From the cell containing the given text, extract its center point as (X, Y) coordinate. 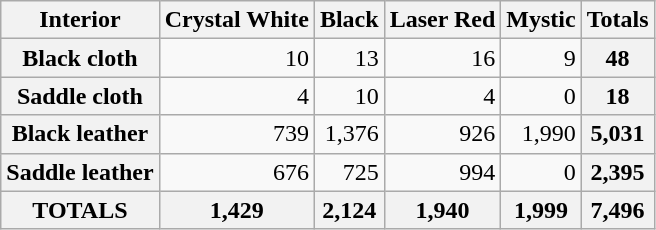
994 (442, 172)
1,429 (236, 210)
1,940 (442, 210)
739 (236, 134)
16 (442, 58)
1,376 (349, 134)
676 (236, 172)
725 (349, 172)
Saddle leather (80, 172)
5,031 (618, 134)
Laser Red (442, 20)
1,999 (541, 210)
926 (442, 134)
Crystal White (236, 20)
Black (349, 20)
TOTALS (80, 210)
Interior (80, 20)
Black cloth (80, 58)
1,990 (541, 134)
Mystic (541, 20)
2,124 (349, 210)
Totals (618, 20)
9 (541, 58)
7,496 (618, 210)
Saddle cloth (80, 96)
48 (618, 58)
Black leather (80, 134)
2,395 (618, 172)
13 (349, 58)
18 (618, 96)
